Capture the cell that displays the provided text and extract its (x, y) central coordinate. 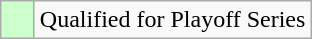
Qualified for Playoff Series (172, 20)
